Detect which cell encompasses the target text, then output its [x, y] center coordinate. 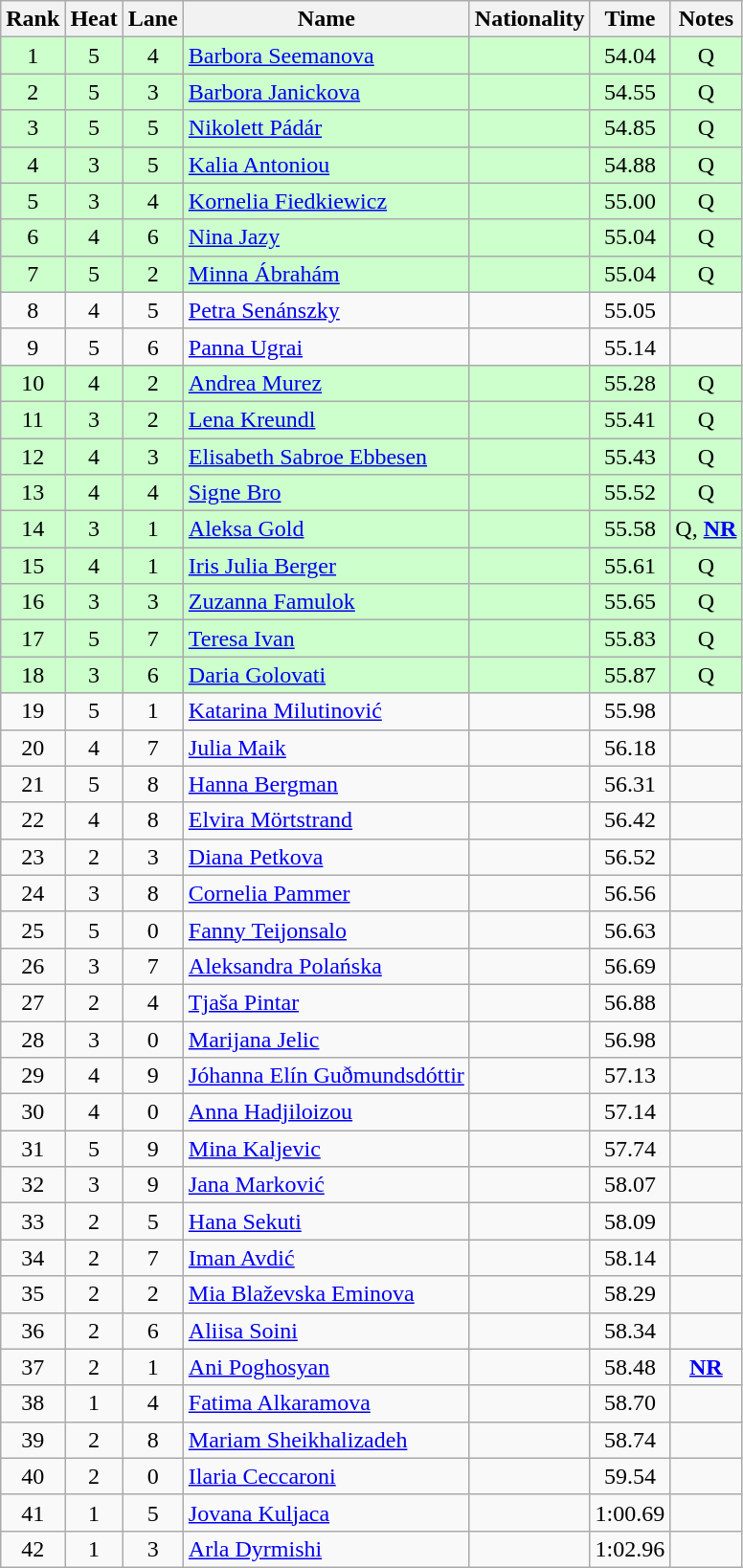
55.61 [630, 566]
Lane [153, 19]
30 [33, 1112]
58.74 [630, 1440]
Fatima Alkaramova [326, 1403]
Daria Golovati [326, 675]
Mia Blaževska Eminova [326, 1294]
Petra Senánszky [326, 310]
12 [33, 457]
Signe Bro [326, 493]
Kornelia Fiedkiewicz [326, 201]
40 [33, 1476]
Cornelia Pammer [326, 893]
Mina Kaljevic [326, 1149]
Lena Kreundl [326, 419]
29 [33, 1076]
Aliisa Soini [326, 1331]
55.58 [630, 529]
Julia Maik [326, 748]
56.56 [630, 893]
Kalia Antoniou [326, 165]
58.34 [630, 1331]
Andrea Murez [326, 383]
42 [33, 1549]
18 [33, 675]
56.88 [630, 1002]
14 [33, 529]
10 [33, 383]
56.52 [630, 857]
27 [33, 1002]
54.85 [630, 128]
55.98 [630, 711]
58.14 [630, 1258]
58.29 [630, 1294]
33 [33, 1221]
54.55 [630, 92]
1:00.69 [630, 1512]
Iman Avdić [326, 1258]
58.70 [630, 1403]
56.42 [630, 820]
28 [33, 1039]
13 [33, 493]
24 [33, 893]
Barbora Janickova [326, 92]
41 [33, 1512]
Heat [94, 19]
55.00 [630, 201]
19 [33, 711]
55.14 [630, 347]
Rank [33, 19]
37 [33, 1367]
Mariam Sheikhalizadeh [326, 1440]
31 [33, 1149]
58.48 [630, 1367]
35 [33, 1294]
56.63 [630, 930]
Anna Hadjiloizou [326, 1112]
Diana Petkova [326, 857]
Panna Ugrai [326, 347]
Iris Julia Berger [326, 566]
Ani Poghosyan [326, 1367]
Marijana Jelic [326, 1039]
36 [33, 1331]
Elisabeth Sabroe Ebbesen [326, 457]
57.74 [630, 1149]
NR [707, 1367]
55.83 [630, 638]
56.98 [630, 1039]
Zuzanna Famulok [326, 602]
Aleksandra Polańska [326, 966]
Minna Ábrahám [326, 274]
Hana Sekuti [326, 1221]
Notes [707, 19]
25 [33, 930]
Nationality [529, 19]
Hanna Bergman [326, 784]
11 [33, 419]
54.04 [630, 56]
Katarina Milutinović [326, 711]
1:02.96 [630, 1549]
Arla Dyrmishi [326, 1549]
23 [33, 857]
55.87 [630, 675]
Barbora Seemanova [326, 56]
57.13 [630, 1076]
Fanny Teijonsalo [326, 930]
Jovana Kuljaca [326, 1512]
21 [33, 784]
58.07 [630, 1185]
Time [630, 19]
56.31 [630, 784]
Elvira Mörtstrand [326, 820]
Jóhanna Elín Guðmundsdóttir [326, 1076]
Teresa Ivan [326, 638]
Q, NR [707, 529]
20 [33, 748]
Name [326, 19]
55.28 [630, 383]
Nikolett Pádár [326, 128]
55.43 [630, 457]
16 [33, 602]
34 [33, 1258]
54.88 [630, 165]
55.41 [630, 419]
58.09 [630, 1221]
Nina Jazy [326, 237]
17 [33, 638]
32 [33, 1185]
57.14 [630, 1112]
Jana Marković [326, 1185]
Tjaša Pintar [326, 1002]
55.52 [630, 493]
56.18 [630, 748]
38 [33, 1403]
Aleksa Gold [326, 529]
39 [33, 1440]
22 [33, 820]
56.69 [630, 966]
Ilaria Ceccaroni [326, 1476]
26 [33, 966]
55.05 [630, 310]
59.54 [630, 1476]
55.65 [630, 602]
15 [33, 566]
